Determine the [x, y] coordinate at the center of the cell enclosing the given text.  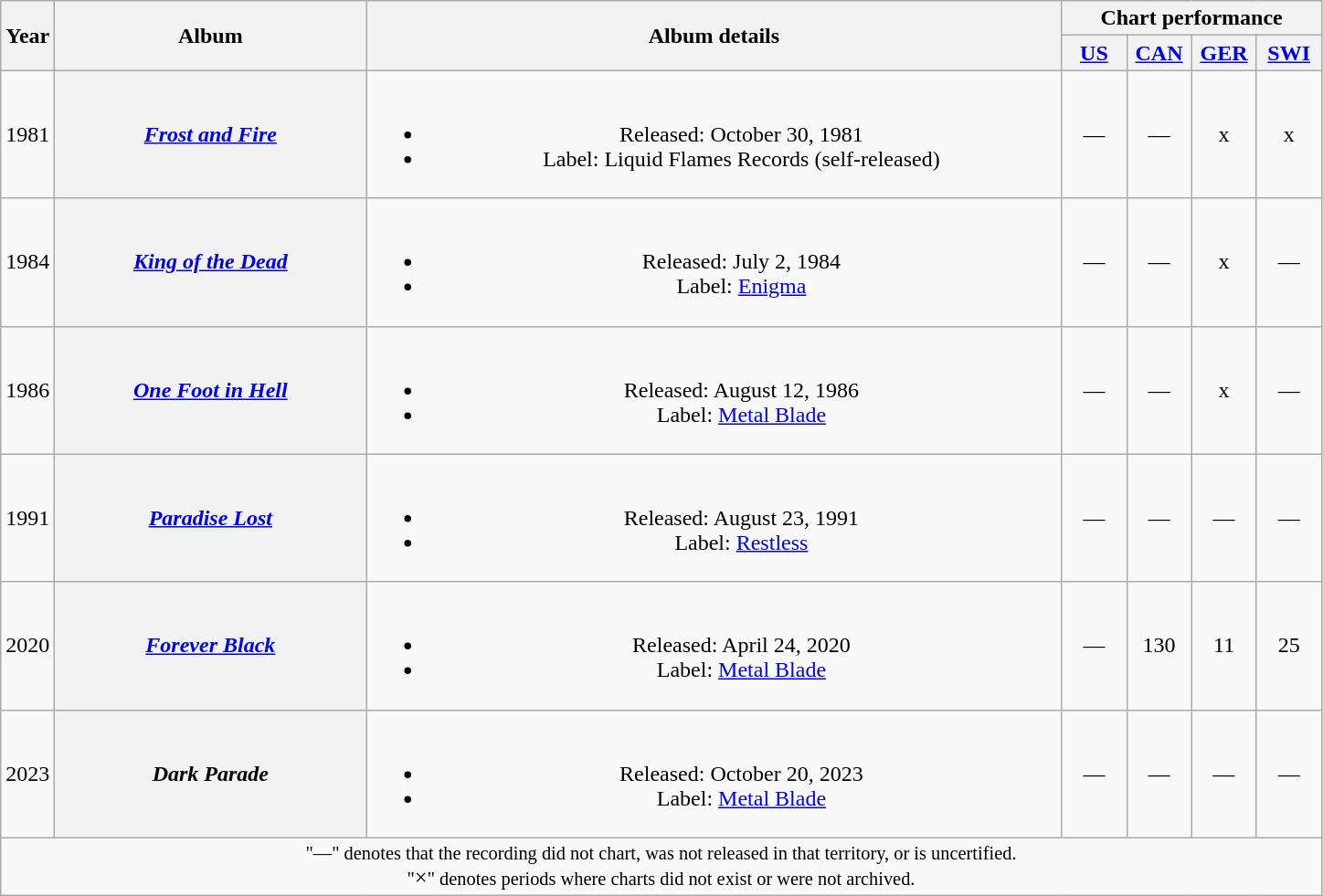
King of the Dead [210, 262]
1991 [27, 518]
Released: October 30, 1981Label: Liquid Flames Records (self-released) [714, 134]
One Foot in Hell [210, 390]
11 [1224, 646]
CAN [1159, 53]
Released: August 12, 1986Label: Metal Blade [714, 390]
Forever Black [210, 646]
Paradise Lost [210, 518]
Released: July 2, 1984Label: Enigma [714, 262]
Chart performance [1191, 18]
1986 [27, 390]
US [1095, 53]
130 [1159, 646]
Released: August 23, 1991Label: Restless [714, 518]
1984 [27, 262]
Album [210, 36]
Album details [714, 36]
2020 [27, 646]
2023 [27, 774]
Frost and Fire [210, 134]
Released: October 20, 2023Label: Metal Blade [714, 774]
Dark Parade [210, 774]
Released: April 24, 2020Label: Metal Blade [714, 646]
SWI [1288, 53]
25 [1288, 646]
GER [1224, 53]
1981 [27, 134]
Year [27, 36]
